Return (x, y) of the center of cell containing provided text 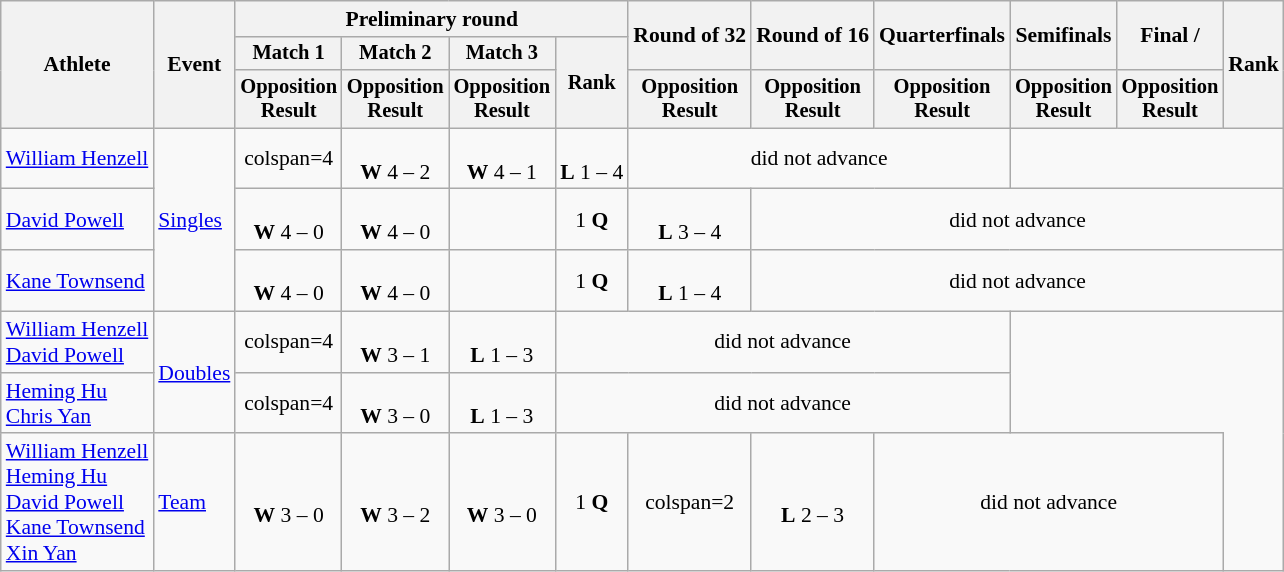
Preliminary round (432, 19)
Semifinals (1064, 36)
Event (194, 64)
William Henzell (78, 158)
Final / (1170, 36)
Round of 16 (812, 36)
Team (194, 503)
William HenzellDavid Powell (78, 342)
William HenzellHeming HuDavid PowellKane TownsendXin Yan (78, 503)
W 3 – 2 (396, 503)
Doubles (194, 373)
W 3 – 1 (396, 342)
Match 1 (288, 54)
Quarterfinals (942, 36)
Kane Townsend (78, 280)
Singles (194, 220)
Match 2 (396, 54)
Heming HuChris Yan (78, 404)
David Powell (78, 220)
Match 3 (502, 54)
W 4 – 1 (502, 158)
W 4 – 2 (396, 158)
Round of 32 (690, 36)
Athlete (78, 64)
L 3 – 4 (690, 220)
L 2 – 3 (812, 503)
colspan=2 (690, 503)
